For the text-containing cell, return its midpoint in (X, Y) coordinate format. 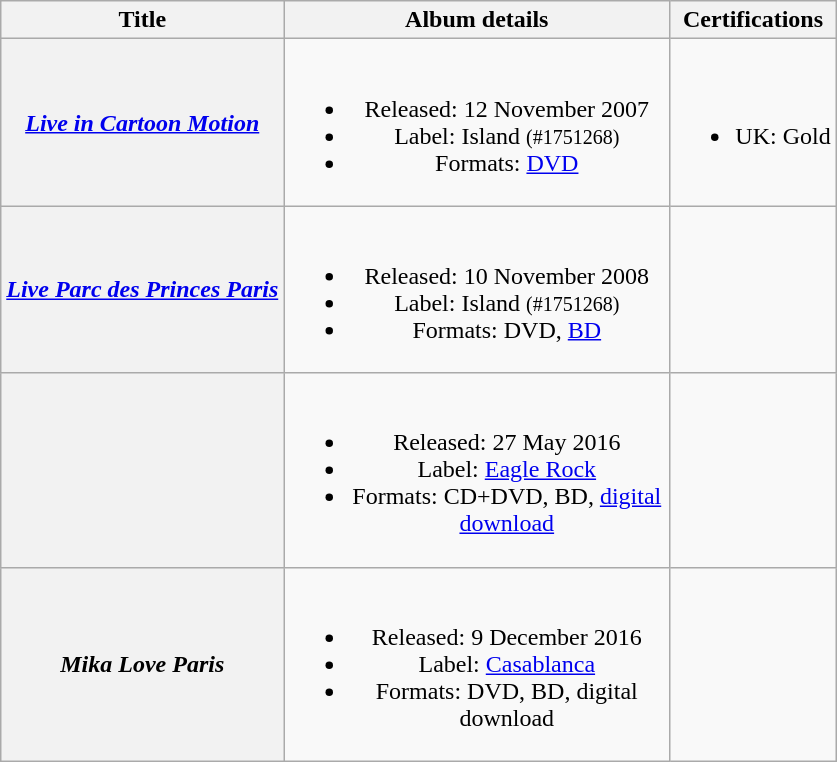
Released: 27 May 2016Label: Eagle Rock Formats: CD+DVD, BD, digital download (477, 470)
Released: 12 November 2007Label: Island (#1751268)Formats: DVD (477, 122)
Released: 9 December 2016Label: Casablanca Formats: DVD, BD, digital download (477, 664)
Certifications (753, 20)
Title (142, 20)
UK: Gold (753, 122)
Released: 10 November 2008Label: Island (#1751268)Formats: DVD, BD (477, 290)
Live Parc des Princes Paris (142, 290)
Mika Love Paris (142, 664)
Album details (477, 20)
Live in Cartoon Motion (142, 122)
